Locate the cell with the specified text and output its [x, y] center coordinate. 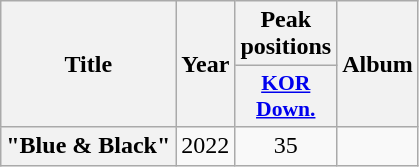
Album [378, 64]
Year [206, 64]
KOR Down. [286, 96]
Peak positions [286, 34]
Title [88, 64]
"Blue & Black" [88, 146]
35 [286, 146]
2022 [206, 146]
